Extract the (x, y) coordinate from the center of the cell holding the provided text.  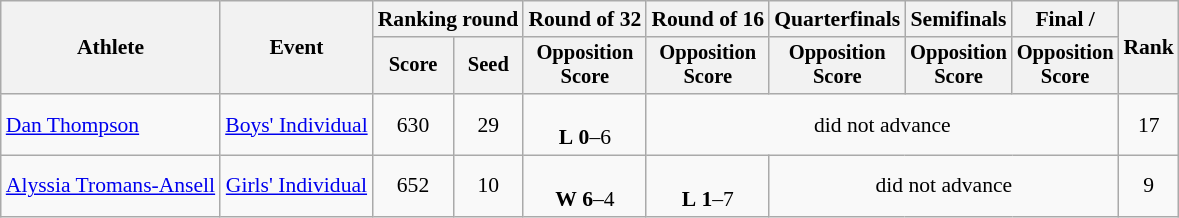
L 1–7 (708, 186)
Score (414, 66)
Semifinals (958, 19)
9 (1148, 186)
Round of 16 (708, 19)
29 (488, 124)
Boys' Individual (296, 124)
Event (296, 48)
Athlete (110, 48)
L 0–6 (584, 124)
10 (488, 186)
Dan Thompson (110, 124)
Rank (1148, 48)
630 (414, 124)
Seed (488, 66)
Round of 32 (584, 19)
W 6–4 (584, 186)
652 (414, 186)
Ranking round (448, 19)
Quarterfinals (837, 19)
Girls' Individual (296, 186)
Final / (1066, 19)
17 (1148, 124)
Alyssia Tromans-Ansell (110, 186)
